Determine the (x, y) coordinate at the center of the cell enclosing the given text.  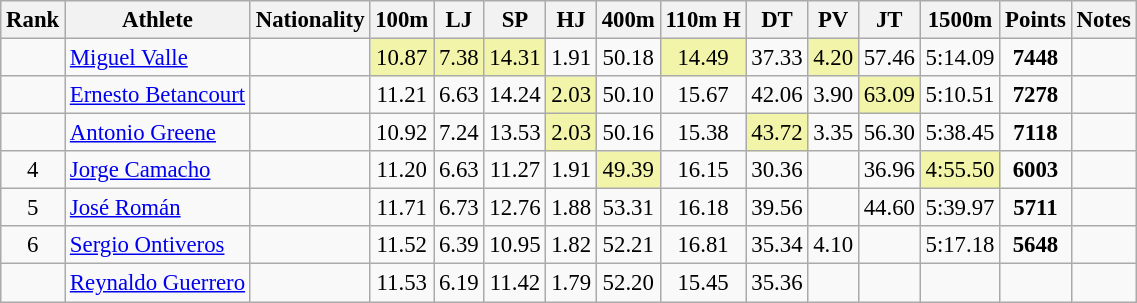
63.09 (889, 95)
15.45 (703, 283)
Antonio Greene (158, 133)
53.31 (628, 208)
7448 (1036, 58)
7.38 (459, 58)
DT (777, 20)
14.31 (515, 58)
LJ (459, 20)
4.20 (833, 58)
56.30 (889, 133)
1.88 (571, 208)
11.20 (402, 170)
52.21 (628, 245)
PV (833, 20)
Sergio Ontiveros (158, 245)
4 (33, 170)
110m H (703, 20)
14.24 (515, 95)
11.42 (515, 283)
3.35 (833, 133)
5:17.18 (960, 245)
1.79 (571, 283)
10.87 (402, 58)
José Román (158, 208)
400m (628, 20)
10.92 (402, 133)
Ernesto Betancourt (158, 95)
100m (402, 20)
Points (1036, 20)
35.36 (777, 283)
Rank (33, 20)
Miguel Valle (158, 58)
16.15 (703, 170)
6.73 (459, 208)
12.76 (515, 208)
HJ (571, 20)
15.38 (703, 133)
3.90 (833, 95)
11.21 (402, 95)
11.71 (402, 208)
16.81 (703, 245)
50.10 (628, 95)
11.53 (402, 283)
SP (515, 20)
44.60 (889, 208)
7118 (1036, 133)
52.20 (628, 283)
6.19 (459, 283)
1.82 (571, 245)
5:39.97 (960, 208)
37.33 (777, 58)
49.39 (628, 170)
30.36 (777, 170)
39.56 (777, 208)
Athlete (158, 20)
50.18 (628, 58)
Reynaldo Guerrero (158, 283)
11.52 (402, 245)
5:14.09 (960, 58)
43.72 (777, 133)
11.27 (515, 170)
4.10 (833, 245)
57.46 (889, 58)
7.24 (459, 133)
5648 (1036, 245)
6003 (1036, 170)
15.67 (703, 95)
1500m (960, 20)
14.49 (703, 58)
36.96 (889, 170)
JT (889, 20)
5:38.45 (960, 133)
7278 (1036, 95)
4:55.50 (960, 170)
5 (33, 208)
42.06 (777, 95)
50.16 (628, 133)
10.95 (515, 245)
13.53 (515, 133)
Notes (1104, 20)
5711 (1036, 208)
6.39 (459, 245)
Jorge Camacho (158, 170)
6 (33, 245)
16.18 (703, 208)
35.34 (777, 245)
5:10.51 (960, 95)
Nationality (310, 20)
